Provide the [x, y] coordinate of the cell's center where the given text is located.  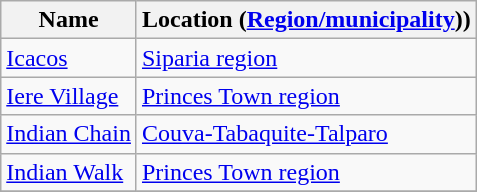
Indian Chain [69, 134]
Indian Walk [69, 172]
Location (Region/municipality)) [306, 20]
Couva-Tabaquite-Talparo [306, 134]
Iere Village [69, 96]
Name [69, 20]
Icacos [69, 58]
Siparia region [306, 58]
